Return the [X, Y] coordinate for the center point of the cell that contains the specified text.  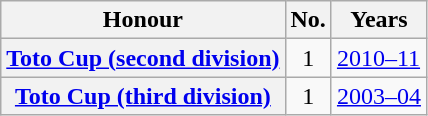
Years [378, 20]
No. [308, 20]
2003–04 [378, 96]
Toto Cup (third division) [143, 96]
Toto Cup (second division) [143, 58]
Honour [143, 20]
2010–11 [378, 58]
